For the text-containing cell, return its midpoint in [X, Y] coordinate format. 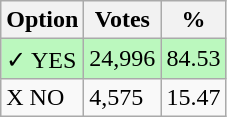
✓ YES [42, 59]
24,996 [122, 59]
% [194, 20]
4,575 [122, 97]
15.47 [194, 97]
Votes [122, 20]
84.53 [194, 59]
X NO [42, 97]
Option [42, 20]
